Find where the given text appears and provide that cell's center as [X, Y] coordinate. 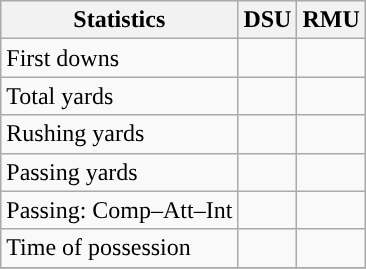
Total yards [120, 96]
Time of possession [120, 248]
DSU [268, 20]
Statistics [120, 20]
Passing: Comp–Att–Int [120, 210]
Rushing yards [120, 134]
Passing yards [120, 172]
First downs [120, 58]
RMU [331, 20]
